Extract the (x, y) coordinate from the center of the cell holding the provided text.  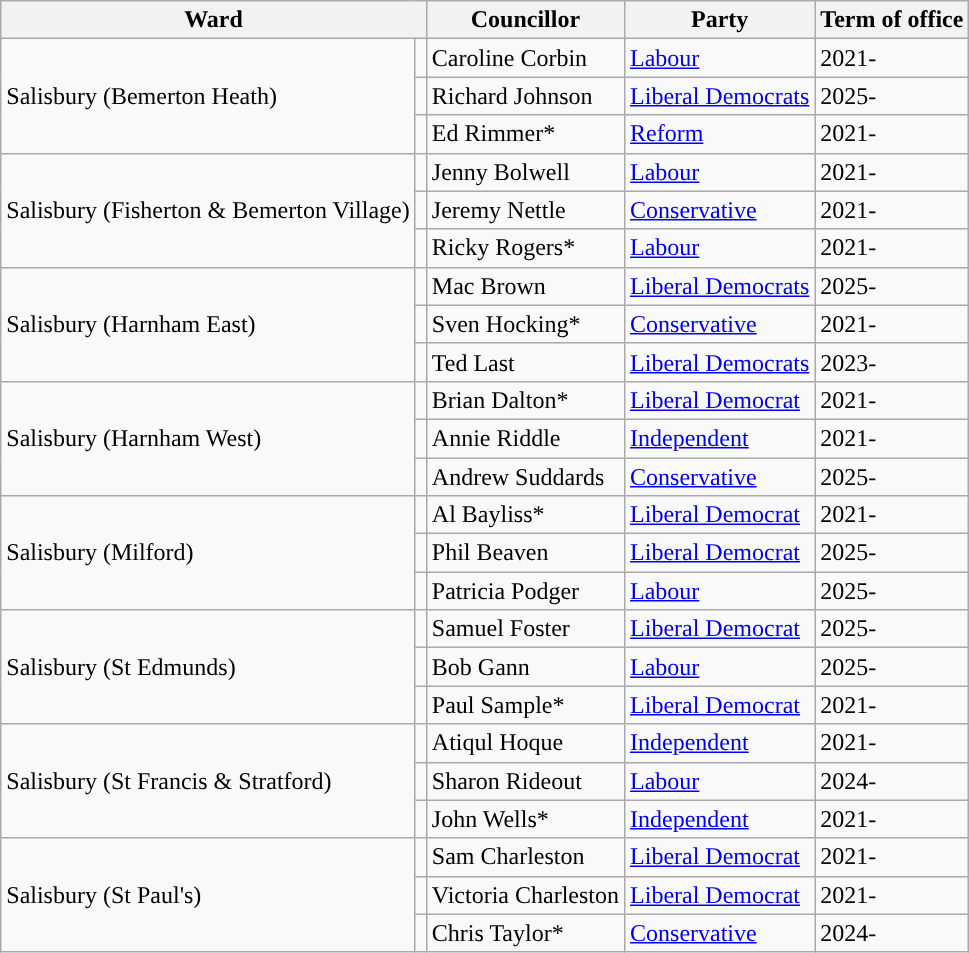
Al Bayliss* (525, 515)
Ward (214, 20)
Salisbury (St Paul's) (208, 895)
Jeremy Nettle (525, 210)
Councillor (525, 20)
John Wells* (525, 819)
Salisbury (Milford) (208, 553)
Atiqul Hoque (525, 743)
Salisbury (Fisherton & Bemerton Village) (208, 210)
Ed Rimmer* (525, 134)
Sharon Rideout (525, 781)
Paul Sample* (525, 705)
Chris Taylor* (525, 933)
Sam Charleston (525, 857)
Bob Gann (525, 667)
Salisbury (Bemerton Heath) (208, 96)
Salisbury (St Francis & Stratford) (208, 781)
Ricky Rogers* (525, 248)
Andrew Suddards (525, 477)
Mac Brown (525, 286)
Annie Riddle (525, 438)
Reform (720, 134)
Salisbury (Harnham East) (208, 324)
Salisbury (Harnham West) (208, 438)
Phil Beaven (525, 553)
Term of office (892, 20)
Richard Johnson (525, 96)
Samuel Foster (525, 629)
2023- (892, 362)
Jenny Bolwell (525, 172)
Victoria Charleston (525, 895)
Ted Last (525, 362)
Party (720, 20)
Salisbury (St Edmunds) (208, 667)
Brian Dalton* (525, 400)
Patricia Podger (525, 591)
Sven Hocking* (525, 324)
Caroline Corbin (525, 58)
